Output the [x, y] coordinate of the center of the cell containing the given text.  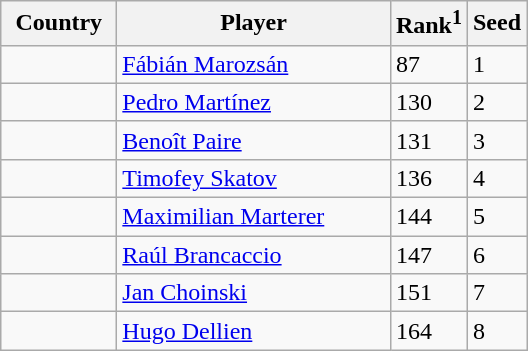
Raúl Brancaccio [254, 255]
Fábián Marozsán [254, 64]
Country [59, 24]
5 [496, 217]
6 [496, 255]
Player [254, 24]
131 [428, 140]
Maximilian Marterer [254, 217]
3 [496, 140]
151 [428, 293]
7 [496, 293]
Hugo Dellien [254, 331]
147 [428, 255]
164 [428, 331]
8 [496, 331]
136 [428, 178]
Benoît Paire [254, 140]
Jan Choinski [254, 293]
Seed [496, 24]
Pedro Martínez [254, 102]
Rank1 [428, 24]
2 [496, 102]
144 [428, 217]
130 [428, 102]
4 [496, 178]
1 [496, 64]
87 [428, 64]
Timofey Skatov [254, 178]
